For the text-containing cell, return its midpoint in (X, Y) coordinate format. 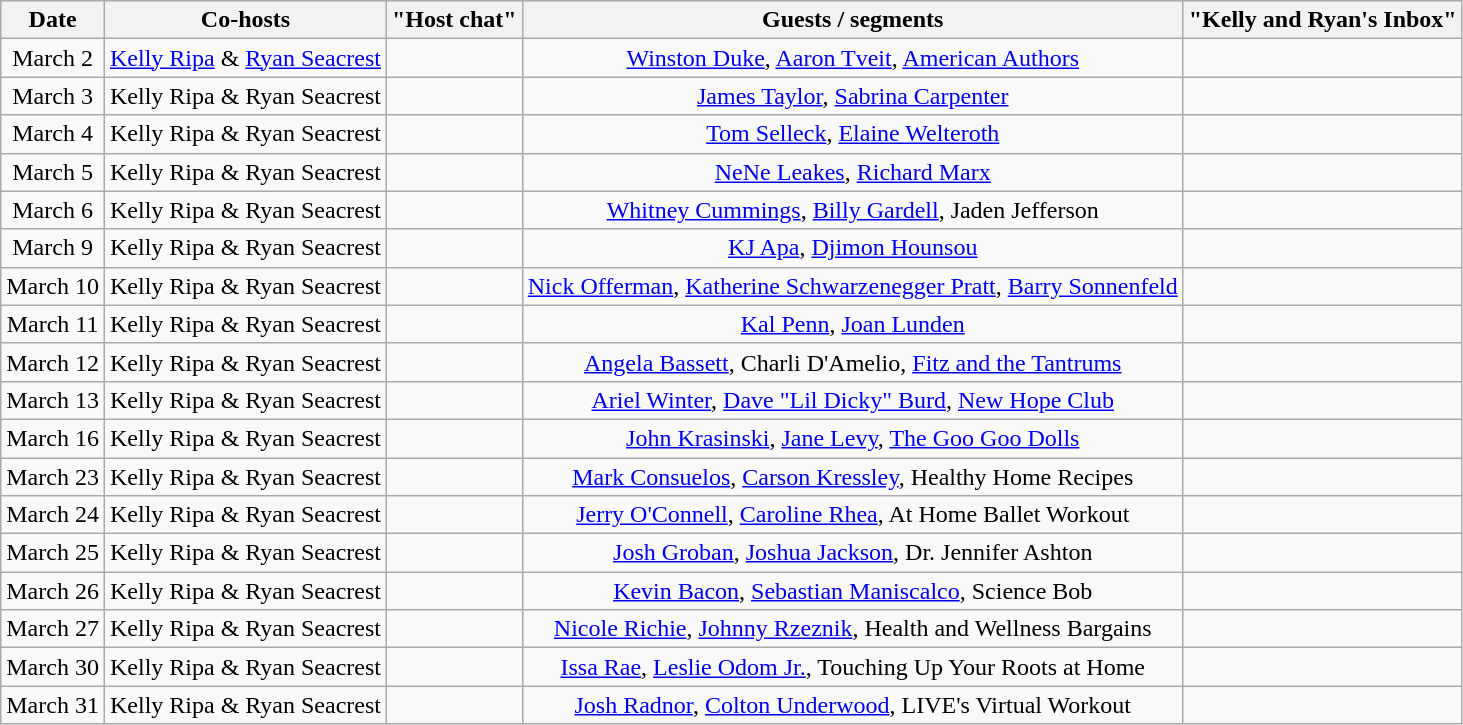
March 10 (53, 286)
March 6 (53, 210)
March 2 (53, 58)
March 31 (53, 705)
March 26 (53, 591)
Ariel Winter, Dave "Lil Dicky" Burd, New Hope Club (852, 400)
Co-hosts (245, 20)
Josh Groban, Joshua Jackson, Dr. Jennifer Ashton (852, 553)
March 12 (53, 362)
John Krasinski, Jane Levy, The Goo Goo Dolls (852, 438)
March 24 (53, 515)
March 25 (53, 553)
NeNe Leakes, Richard Marx (852, 172)
March 11 (53, 324)
March 27 (53, 629)
March 3 (53, 96)
March 16 (53, 438)
James Taylor, Sabrina Carpenter (852, 96)
Whitney Cummings, Billy Gardell, Jaden Jefferson (852, 210)
March 5 (53, 172)
Mark Consuelos, Carson Kressley, Healthy Home Recipes (852, 477)
Josh Radnor, Colton Underwood, LIVE's Virtual Workout (852, 705)
Guests / segments (852, 20)
Angela Bassett, Charli D'Amelio, Fitz and the Tantrums (852, 362)
March 13 (53, 400)
"Kelly and Ryan's Inbox" (1322, 20)
March 30 (53, 667)
Jerry O'Connell, Caroline Rhea, At Home Ballet Workout (852, 515)
Date (53, 20)
Issa Rae, Leslie Odom Jr., Touching Up Your Roots at Home (852, 667)
KJ Apa, Djimon Hounsou (852, 248)
Kevin Bacon, Sebastian Maniscalco, Science Bob (852, 591)
Kal Penn, Joan Lunden (852, 324)
Nicole Richie, Johnny Rzeznik, Health and Wellness Bargains (852, 629)
Tom Selleck, Elaine Welteroth (852, 134)
Nick Offerman, Katherine Schwarzenegger Pratt, Barry Sonnenfeld (852, 286)
March 4 (53, 134)
"Host chat" (455, 20)
Winston Duke, Aaron Tveit, American Authors (852, 58)
March 9 (53, 248)
March 23 (53, 477)
